Identify which cell holds the provided text, then report its (x, y) central coordinate. 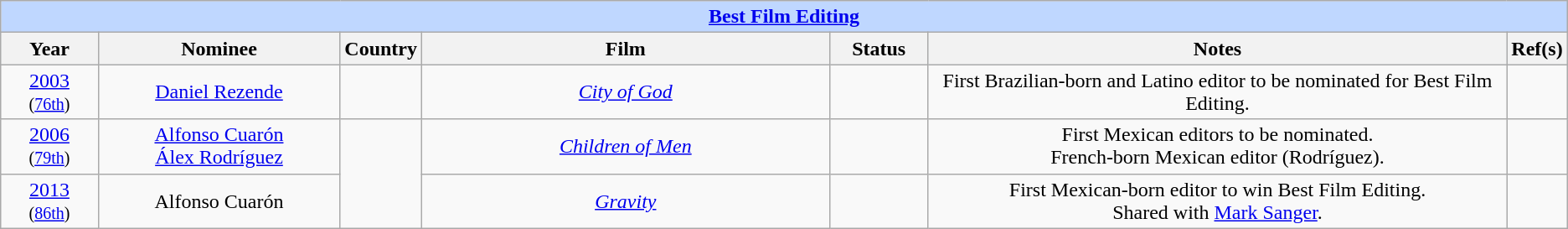
Status (879, 49)
Daniel Rezende (219, 92)
Gravity (627, 201)
Best Film Editing (784, 17)
2003(76th) (49, 92)
2013(86th) (49, 201)
City of God (627, 92)
Ref(s) (1537, 49)
First Mexican-born editor to win Best Film Editing.Shared with Mark Sanger. (1218, 201)
Film (627, 49)
First Brazilian-born and Latino editor to be nominated for Best Film Editing. (1218, 92)
First Mexican editors to be nominated.French-born Mexican editor (Rodríguez). (1218, 146)
Year (49, 49)
Country (381, 49)
Children of Men (627, 146)
Nominee (219, 49)
Alfonso Cuarón (219, 201)
Alfonso CuarónÁlex Rodríguez (219, 146)
Notes (1218, 49)
2006(79th) (49, 146)
